Pinpoint the cell where the given text exists, returning its (x, y) midpoint coordinate. 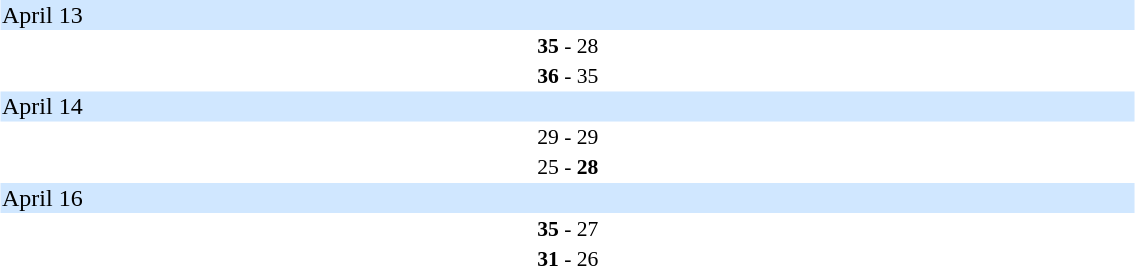
April 14 (568, 107)
29 - 29 (568, 137)
35 - 28 (568, 46)
35 - 27 (568, 228)
25 - 28 (568, 167)
April 16 (568, 198)
36 - 35 (568, 76)
April 13 (568, 15)
